From the cell containing the given text, extract its center point as (X, Y) coordinate. 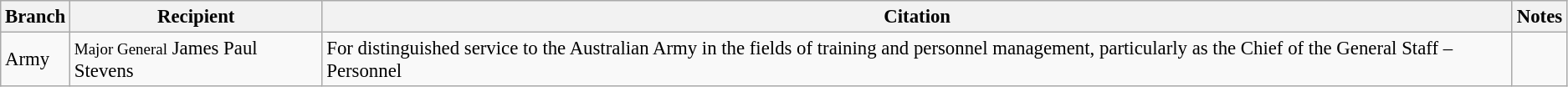
Notes (1540, 17)
Army (35, 60)
Citation (917, 17)
Major General James Paul Stevens (196, 60)
Recipient (196, 17)
Branch (35, 17)
